Locate the cell with the specified text and output its [x, y] center coordinate. 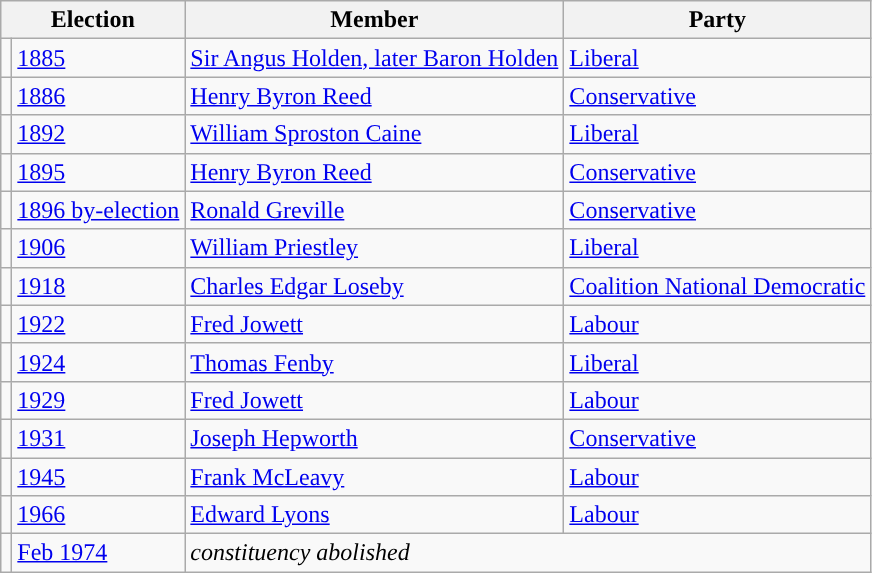
Thomas Fenby [374, 362]
1895 [98, 172]
1931 [98, 438]
1966 [98, 515]
Frank McLeavy [374, 477]
Feb 1974 [98, 553]
Party [718, 20]
constituency abolished [528, 553]
Charles Edgar Loseby [374, 286]
Sir Angus Holden, later Baron Holden [374, 58]
1906 [98, 248]
1896 by-election [98, 210]
Election [93, 20]
Joseph Hepworth [374, 438]
1945 [98, 477]
Ronald Greville [374, 210]
1922 [98, 324]
1929 [98, 400]
Coalition National Democratic [718, 286]
1885 [98, 58]
Member [374, 20]
William Sproston Caine [374, 134]
1886 [98, 96]
1918 [98, 286]
Edward Lyons [374, 515]
1892 [98, 134]
William Priestley [374, 248]
1924 [98, 362]
